Locate the cell with the specified text and output its (x, y) center coordinate. 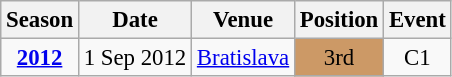
3rd (340, 58)
Event (418, 20)
Venue (244, 20)
Date (134, 20)
Season (40, 20)
Position (340, 20)
1 Sep 2012 (134, 58)
Bratislava (244, 58)
C1 (418, 58)
2012 (40, 58)
